Find where the given text appears and provide that cell's center as (x, y) coordinate. 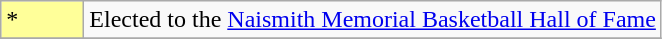
* (42, 20)
Elected to the Naismith Memorial Basketball Hall of Fame (373, 20)
